Locate the cell with the specified text and output its [x, y] center coordinate. 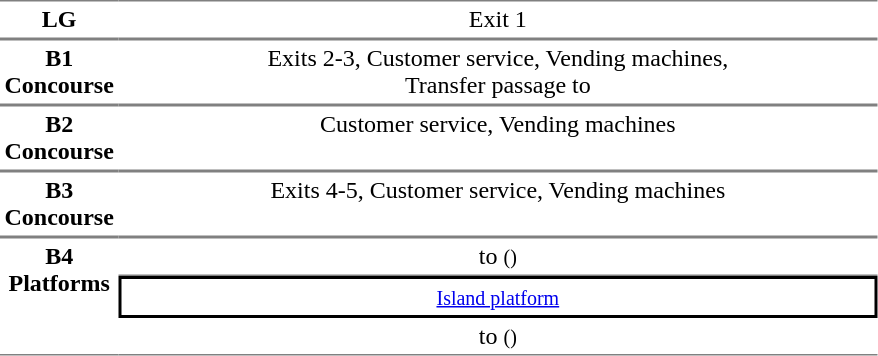
Exit 1 [498, 20]
B1Concourse [59, 72]
Exits 2-3, Customer service, Vending machines,Transfer passage to [498, 72]
B2Concourse [59, 138]
B3Concourse [59, 204]
Exits 4-5, Customer service, Vending machines [498, 204]
B4Platforms [59, 296]
LG [59, 20]
Island platform [498, 297]
Customer service, Vending machines [498, 138]
